Return the (X, Y) coordinate for the center point of the cell that contains the specified text.  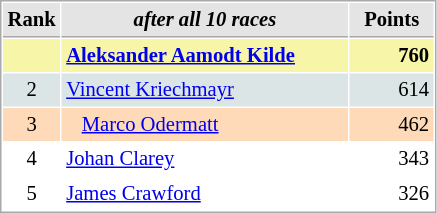
Rank (32, 20)
5 (32, 194)
343 (392, 158)
after all 10 races (205, 20)
Johan Clarey (205, 158)
Marco Odermatt (205, 124)
4 (32, 158)
Aleksander Aamodt Kilde (205, 56)
462 (392, 124)
614 (392, 90)
James Crawford (205, 194)
326 (392, 194)
3 (32, 124)
2 (32, 90)
760 (392, 56)
Points (392, 20)
Vincent Kriechmayr (205, 90)
